Capture the cell that displays the provided text and extract its [x, y] central coordinate. 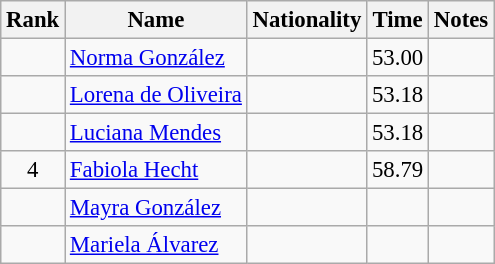
Lorena de Oliveira [156, 95]
Mayra González [156, 208]
Fabiola Hecht [156, 170]
Name [156, 20]
Mariela Álvarez [156, 245]
Luciana Mendes [156, 133]
Rank [33, 20]
Time [398, 20]
53.00 [398, 58]
Nationality [306, 20]
Norma González [156, 58]
4 [33, 170]
Notes [462, 20]
58.79 [398, 170]
